Output the (x, y) coordinate of the center of the cell containing the given text.  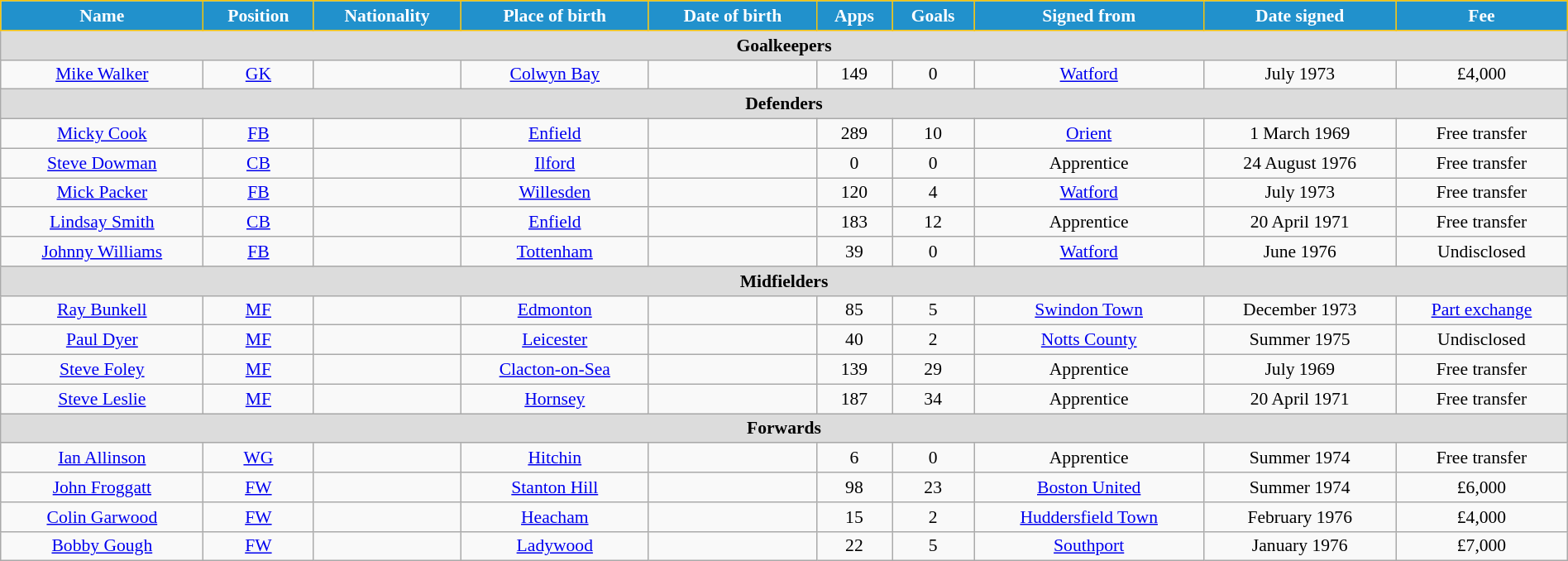
Colwyn Bay (554, 74)
GK (258, 74)
Goals (933, 16)
40 (853, 340)
July 1969 (1300, 370)
Ian Allinson (103, 458)
22 (853, 546)
Paul Dyer (103, 340)
Lindsay Smith (103, 223)
Goalkeepers (784, 46)
Ilford (554, 163)
Leicester (554, 340)
139 (853, 370)
Southport (1089, 546)
15 (853, 517)
Summer 1975 (1300, 340)
Tottenham (554, 252)
Date signed (1300, 16)
12 (933, 223)
Steve Dowman (103, 163)
Ladywood (554, 546)
Micky Cook (103, 134)
34 (933, 399)
January 1976 (1300, 546)
29 (933, 370)
Notts County (1089, 340)
Steve Leslie (103, 399)
Mike Walker (103, 74)
289 (853, 134)
Apps (853, 16)
Hitchin (554, 458)
June 1976 (1300, 252)
Bobby Gough (103, 546)
Huddersfield Town (1089, 517)
£6,000 (1482, 487)
Date of birth (733, 16)
Hornsey (554, 399)
Swindon Town (1089, 310)
Edmonton (554, 310)
183 (853, 223)
187 (853, 399)
£7,000 (1482, 546)
98 (853, 487)
Signed from (1089, 16)
10 (933, 134)
Willesden (554, 193)
Heacham (554, 517)
February 1976 (1300, 517)
WG (258, 458)
Name (103, 16)
Steve Foley (103, 370)
December 1973 (1300, 310)
Part exchange (1482, 310)
John Froggatt (103, 487)
Place of birth (554, 16)
Forwards (784, 429)
Position (258, 16)
Colin Garwood (103, 517)
4 (933, 193)
39 (853, 252)
Nationality (387, 16)
Boston United (1089, 487)
6 (853, 458)
Ray Bunkell (103, 310)
Defenders (784, 104)
Clacton-on-Sea (554, 370)
Stanton Hill (554, 487)
Midfielders (784, 281)
24 August 1976 (1300, 163)
85 (853, 310)
Mick Packer (103, 193)
149 (853, 74)
1 March 1969 (1300, 134)
120 (853, 193)
Fee (1482, 16)
23 (933, 487)
Orient (1089, 134)
Johnny Williams (103, 252)
